Capture the cell that displays the provided text and extract its (X, Y) central coordinate. 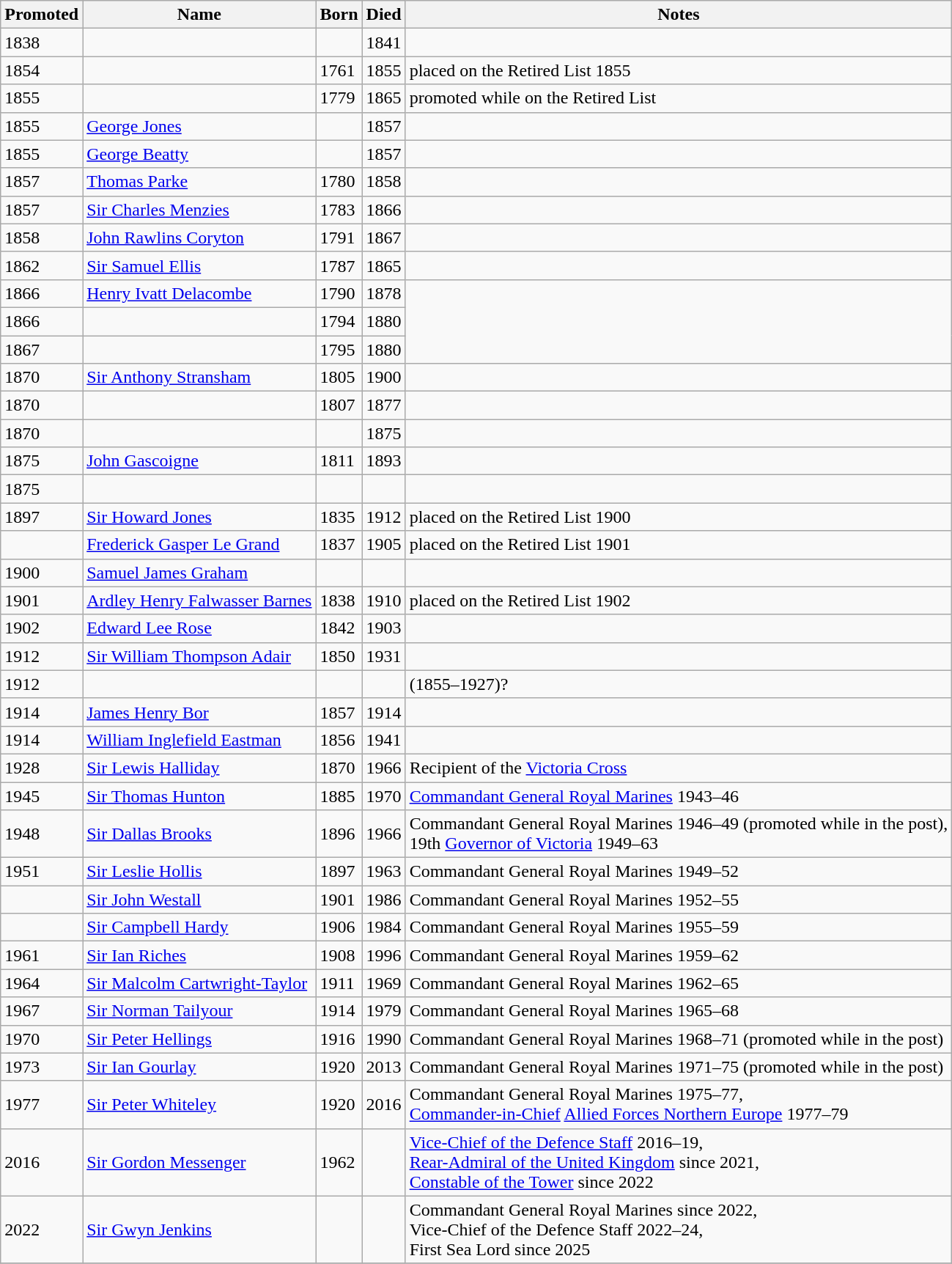
Sir Campbell Hardy (199, 927)
1761 (339, 70)
Frederick Gasper Le Grand (199, 545)
1979 (384, 1011)
Commandant General Royal Marines 1943–46 (679, 795)
Sir Lewis Halliday (199, 768)
Commandant General Royal Marines 1946–49 (promoted while in the post),19th Governor of Victoria 1949–63 (679, 834)
1896 (339, 834)
1877 (384, 405)
1911 (339, 983)
James Henry Bor (199, 712)
1893 (384, 461)
1973 (42, 1067)
Name (199, 15)
Thomas Parke (199, 182)
Sir Gwyn Jenkins (199, 1230)
1779 (339, 98)
Ardley Henry Falwasser Barnes (199, 600)
1841 (384, 43)
1862 (42, 265)
Sir Dallas Brooks (199, 834)
1780 (339, 182)
Sir Peter Hellings (199, 1039)
placed on the Retired List 1902 (679, 600)
1910 (384, 600)
John Gascoigne (199, 461)
1961 (42, 955)
Sir Samuel Ellis (199, 265)
2022 (42, 1230)
Sir Gordon Messenger (199, 1162)
Sir Ian Gourlay (199, 1067)
Sir Charles Menzies (199, 210)
Recipient of the Victoria Cross (679, 768)
Sir Malcolm Cartwright-Taylor (199, 983)
Sir Leslie Hollis (199, 872)
Commandant General Royal Marines since 2022,Vice-Chief of the Defence Staff 2022–24, First Sea Lord since 2025 (679, 1230)
Commandant General Royal Marines 1971–75 (promoted while in the post) (679, 1067)
1945 (42, 795)
1902 (42, 628)
Sir Thomas Hunton (199, 795)
Died (384, 15)
1850 (339, 656)
1916 (339, 1039)
1969 (384, 983)
John Rawlins Coryton (199, 238)
1791 (339, 238)
1790 (339, 293)
1990 (384, 1039)
Commandant General Royal Marines 1962–65 (679, 983)
Vice-Chief of the Defence Staff 2016–19,Rear-Admiral of the United Kingdom since 2021,Constable of the Tower since 2022 (679, 1162)
1963 (384, 872)
Sir William Thompson Adair (199, 656)
George Beatty (199, 154)
1805 (339, 378)
Commandant General Royal Marines 1959–62 (679, 955)
1928 (42, 768)
Sir John Westall (199, 900)
1967 (42, 1011)
1854 (42, 70)
1948 (42, 834)
Henry Ivatt Delacombe (199, 293)
Samuel James Graham (199, 573)
Edward Lee Rose (199, 628)
Commandant General Royal Marines 1952–55 (679, 900)
placed on the Retired List 1901 (679, 545)
2013 (384, 1067)
Sir Norman Tailyour (199, 1011)
(1855–1927)? (679, 684)
William Inglefield Eastman (199, 740)
Commandant General Royal Marines 1968–71 (promoted while in the post) (679, 1039)
1905 (384, 545)
Sir Anthony Stransham (199, 378)
Sir Ian Riches (199, 955)
1903 (384, 628)
placed on the Retired List 1900 (679, 517)
1984 (384, 927)
Commandant General Royal Marines 1965–68 (679, 1011)
Commandant General Royal Marines 1955–59 (679, 927)
1885 (339, 795)
1941 (384, 740)
1837 (339, 545)
1794 (339, 321)
Sir Howard Jones (199, 517)
Notes (679, 15)
George Jones (199, 126)
Commandant General Royal Marines 1975–77,Commander-in-Chief Allied Forces Northern Europe 1977–79 (679, 1104)
1906 (339, 927)
Born (339, 15)
1783 (339, 210)
1842 (339, 628)
1807 (339, 405)
1986 (384, 900)
placed on the Retired List 1855 (679, 70)
1931 (384, 656)
1951 (42, 872)
1835 (339, 517)
1878 (384, 293)
1962 (339, 1162)
1787 (339, 265)
1908 (339, 955)
Promoted (42, 15)
1977 (42, 1104)
1996 (384, 955)
1811 (339, 461)
1856 (339, 740)
1795 (339, 350)
Commandant General Royal Marines 1949–52 (679, 872)
Sir Peter Whiteley (199, 1104)
promoted while on the Retired List (679, 98)
1964 (42, 983)
